From the cell containing the given text, extract its center point as (X, Y) coordinate. 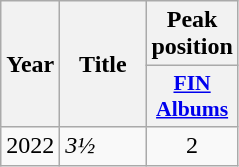
3½ (103, 146)
2022 (30, 146)
Peak position (192, 34)
Year (30, 64)
Title (103, 64)
FINAlbums (192, 96)
2 (192, 146)
